Return [x, y] of the center of cell containing provided text 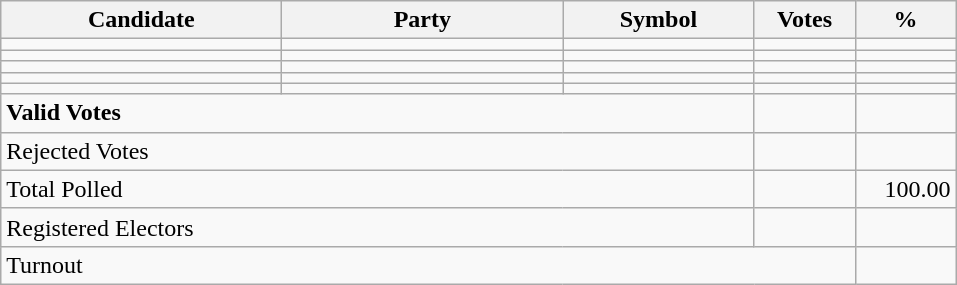
Valid Votes [378, 113]
Turnout [428, 265]
Registered Electors [378, 227]
Symbol [658, 20]
Votes [804, 20]
Total Polled [378, 189]
Party [422, 20]
Candidate [142, 20]
% [906, 20]
100.00 [906, 189]
Rejected Votes [378, 151]
